Locate the cell with the specified text and output its [X, Y] center coordinate. 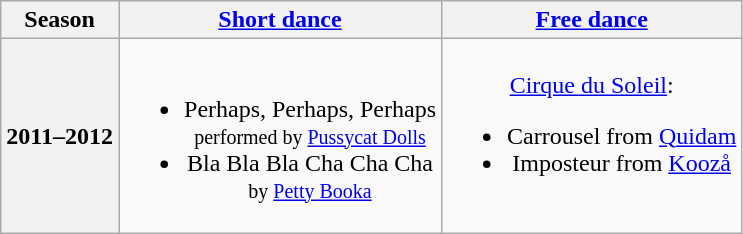
Short dance [280, 20]
2011–2012 [60, 136]
Season [60, 20]
Perhaps, Perhaps, Perhaps performed by Pussycat Dolls Bla Bla Bla Cha Cha Cha by Petty Booka [280, 136]
Free dance [592, 20]
Cirque du Soleil:Carrousel from QuidamImposteur from Koozå [592, 136]
